Extract the [X, Y] coordinate from the center of the cell holding the provided text.  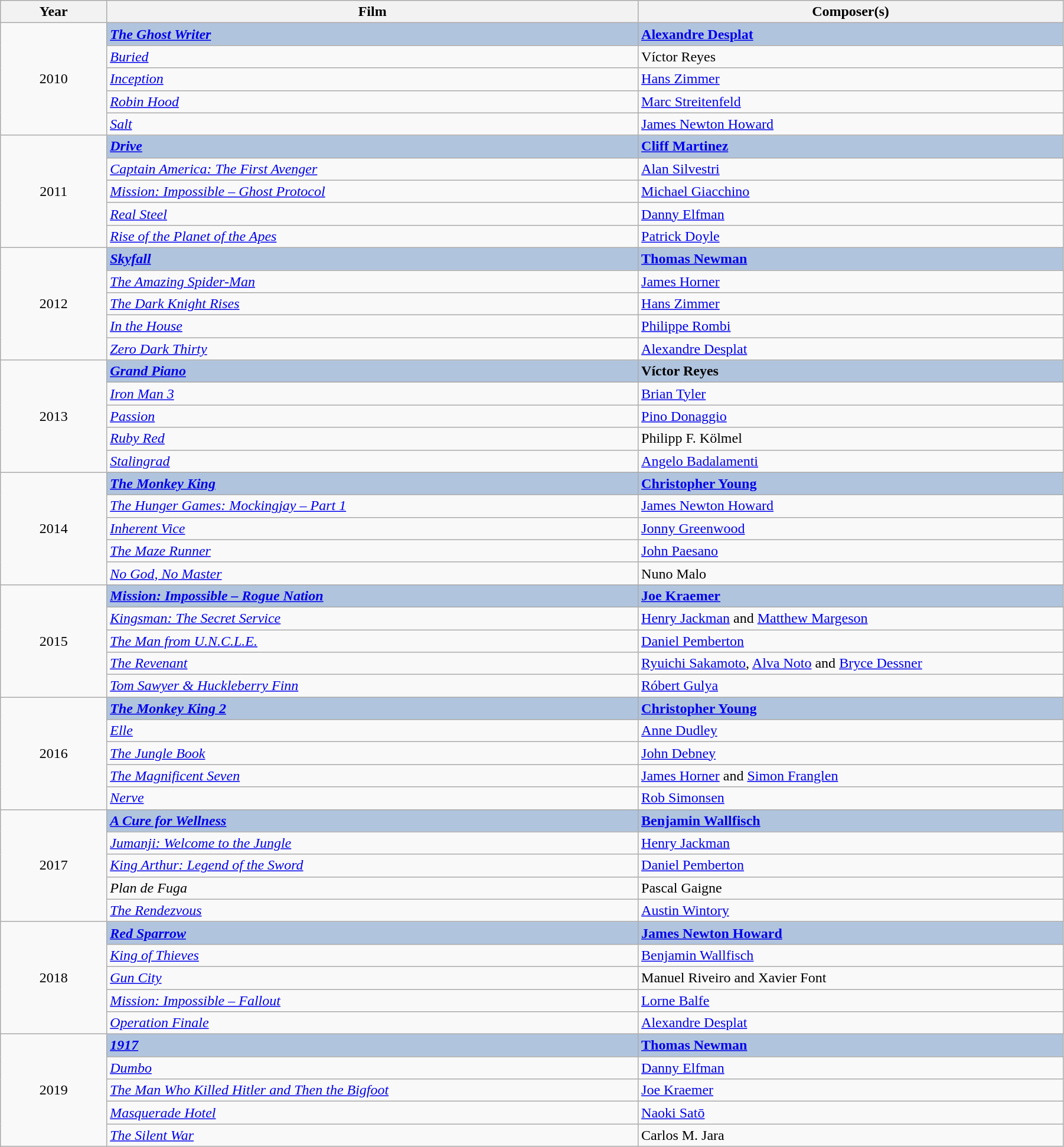
Gun City [373, 978]
James Horner and Simon Franglen [851, 776]
Inception [373, 79]
Ruby Red [373, 439]
Operation Finale [373, 1023]
The Amazing Spider-Man [373, 282]
Lorne Balfe [851, 1001]
Ryuichi Sakamoto, Alva Noto and Bryce Dessner [851, 664]
Nuno Malo [851, 573]
The Silent War [373, 1135]
Iron Man 3 [373, 394]
Elle [373, 731]
2017 [54, 865]
Skyfall [373, 259]
The Monkey King 2 [373, 708]
Mission: Impossible – Rogue Nation [373, 596]
The Revenant [373, 664]
Captain America: The First Avenger [373, 169]
2010 [54, 79]
Manuel Riveiro and Xavier Font [851, 978]
2016 [54, 753]
Plan de Fuga [373, 888]
The Man Who Killed Hitler and Then the Bigfoot [373, 1090]
2011 [54, 191]
Zero Dark Thirty [373, 349]
Jonny Greenwood [851, 528]
The Jungle Book [373, 753]
Robin Hood [373, 102]
Year [54, 12]
Dumbo [373, 1068]
Pascal Gaigne [851, 888]
2019 [54, 1090]
Grand Piano [373, 371]
Real Steel [373, 214]
Alan Silvestri [851, 169]
Buried [373, 57]
Drive [373, 146]
2014 [54, 528]
The Maze Runner [373, 551]
Nerve [373, 798]
Pino Donaggio [851, 416]
Red Sparrow [373, 933]
2013 [54, 416]
Passion [373, 416]
Inherent Vice [373, 528]
In the House [373, 326]
Philippe Rombi [851, 326]
The Hunger Games: Mockingjay – Part 1 [373, 506]
2012 [54, 303]
Kingsman: The Secret Service [373, 618]
Tom Sawyer & Huckleberry Finn [373, 686]
Film [373, 12]
The Rendezvous [373, 910]
Mission: Impossible – Fallout [373, 1001]
Carlos M. Jara [851, 1135]
Masquerade Hotel [373, 1113]
Jumanji: Welcome to the Jungle [373, 843]
Rise of the Planet of the Apes [373, 236]
Anne Dudley [851, 731]
Philipp F. Kölmel [851, 439]
Cliff Martinez [851, 146]
Patrick Doyle [851, 236]
The Monkey King [373, 483]
Composer(s) [851, 12]
Henry Jackman and Matthew Margeson [851, 618]
The Man from U.N.C.L.E. [373, 641]
Stalingrad [373, 461]
2018 [54, 978]
Marc Streitenfeld [851, 102]
King Arthur: Legend of the Sword [373, 865]
Angelo Badalamenti [851, 461]
Salt [373, 124]
Michael Giacchino [851, 191]
A Cure for Wellness [373, 821]
The Magnificent Seven [373, 776]
John Paesano [851, 551]
2015 [54, 641]
Róbert Gulya [851, 686]
John Debney [851, 753]
1917 [373, 1045]
James Horner [851, 282]
Austin Wintory [851, 910]
The Dark Knight Rises [373, 304]
Mission: Impossible – Ghost Protocol [373, 191]
Brian Tyler [851, 394]
King of Thieves [373, 955]
Naoki Satō [851, 1113]
No God, No Master [373, 573]
Henry Jackman [851, 843]
The Ghost Writer [373, 34]
Rob Simonsen [851, 798]
